For the text-containing cell, return its midpoint in (x, y) coordinate format. 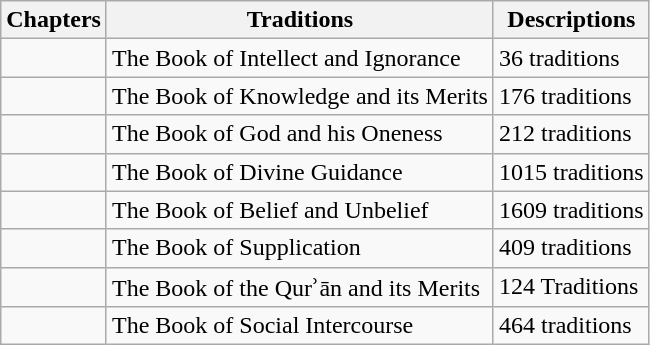
124 Traditions (571, 287)
212 traditions (571, 134)
Chapters (54, 20)
The Book of Social Intercourse (300, 326)
Descriptions (571, 20)
464 traditions (571, 326)
The Book of the Qurʾān and its Merits (300, 287)
176 traditions (571, 96)
36 traditions (571, 58)
The Book of Belief and Unbelief (300, 210)
1015 traditions (571, 172)
The Book of Intellect and Ignorance (300, 58)
1609 traditions (571, 210)
409 traditions (571, 248)
The Book of Knowledge and its Merits (300, 96)
The Book of God and his Oneness (300, 134)
Traditions (300, 20)
The Book of Divine Guidance (300, 172)
The Book of Supplication (300, 248)
